Determine the (X, Y) coordinate at the center of the cell enclosing the given text.  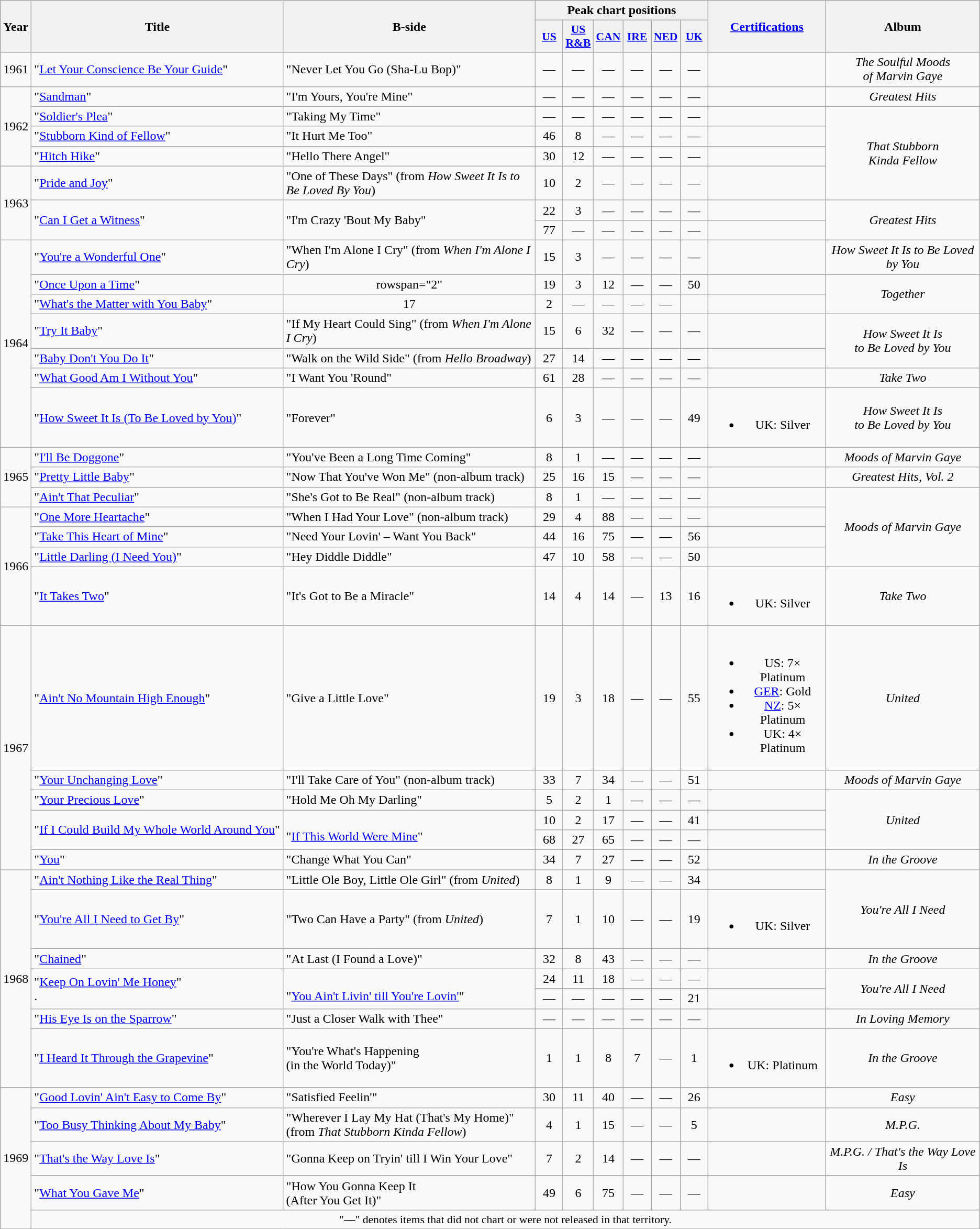
"Ain't That Peculiar" (157, 497)
1965 (16, 477)
"Little Darling (I Need You)" (157, 557)
"Two Can Have a Party" (from United) (409, 920)
"You're What's Happening(in the World Today)" (409, 1058)
1964 (16, 344)
"Just a Closer Walk with Thee" (409, 1018)
"Let Your Conscience Be Your Guide" (157, 69)
"Stubborn Kind of Fellow" (157, 136)
Title (157, 26)
Certifications (766, 26)
"It Takes Two" (157, 596)
1969 (16, 1158)
"Hey Diddle Diddle" (409, 557)
21 (694, 999)
1966 (16, 567)
"How Sweet It Is (To Be Loved by You)" (157, 418)
"Hold Me Oh My Darling" (409, 800)
"You've Been a Long Time Coming" (409, 457)
"Never Let You Go (Sha-Lu Bop)" (409, 69)
"I Want You 'Round" (409, 378)
"Baby Don't You Do It" (157, 358)
"One of These Days" (from How Sweet It Is to Be Loved By You) (409, 183)
"She's Got to Be Real" (non-album track) (409, 497)
"When I'm Alone I Cry" (from When I'm Alone I Cry) (409, 257)
"Your Unchanging Love" (157, 780)
US: 7× PlatinumGER: GoldNZ: 5× PlatinumUK: 4× Platinum (766, 697)
13 (666, 596)
"Hitch Hike" (157, 156)
"How You Gonna Keep It(After You Get It)" (409, 1193)
41 (694, 820)
US (550, 37)
58 (608, 557)
"You're a Wonderful One" (157, 257)
The Soulful Moodsof Marvin Gaye (903, 69)
"Pretty Little Baby" (157, 477)
"Too Busy Thinking About My Baby" (157, 1125)
"I'm Crazy 'Bout My Baby" (409, 220)
"If My Heart Could Sing" (from When I'm Alone I Cry) (409, 331)
"You" (157, 860)
M.P.G. / That's the Way Love Is (903, 1158)
1961 (16, 69)
"That's the Way Love Is" (157, 1158)
"At Last (I Found a Love)" (409, 959)
"You're All I Need to Get By" (157, 920)
"One More Heartache" (157, 517)
25 (550, 477)
68 (550, 840)
"Keep On Lovin' Me Honey". (157, 989)
UK (694, 37)
"Taking My Time" (409, 116)
"Forever" (409, 418)
44 (550, 537)
"I Heard It Through the Grapevine" (157, 1058)
"You Ain't Livin' till You're Lovin'" (409, 989)
M.P.G. (903, 1125)
22 (550, 210)
"Your Precious Love" (157, 800)
"Ain't Nothing Like the Real Thing" (157, 880)
"Good Lovin' Ain't Easy to Come By" (157, 1098)
52 (694, 860)
46 (550, 136)
Year (16, 26)
Peak chart positions (622, 10)
"Satisfied Feelin'" (409, 1098)
"Now That You've Won Me" (non-album track) (409, 477)
"Sandman" (157, 96)
"Need Your Lovin' – Want You Back" (409, 537)
"—" denotes items that did not chart or were not released in that territory. (506, 1219)
"What's the Matter with You Baby" (157, 304)
47 (550, 557)
"Take This Heart of Mine" (157, 537)
That StubbornKinda Fellow (903, 153)
"Wherever I Lay My Hat (That's My Home)" (from That Stubborn Kinda Fellow) (409, 1125)
"What Good Am I Without You" (157, 378)
"If This World Were Mine" (409, 829)
1962 (16, 126)
29 (550, 517)
"Once Upon a Time" (157, 284)
56 (694, 537)
24 (550, 979)
"Hello There Angel" (409, 156)
"When I Had Your Love" (non-album track) (409, 517)
"I'll Be Doggone" (157, 457)
Together (903, 294)
1963 (16, 203)
40 (608, 1098)
"Chained" (157, 959)
rowspan="2" (409, 284)
"What You Gave Me" (157, 1193)
NED (666, 37)
43 (608, 959)
Greatest Hits, Vol. 2 (903, 477)
B-side (409, 26)
88 (608, 517)
65 (608, 840)
UK: Platinum (766, 1058)
"If I Could Build My Whole World Around You" (157, 829)
"Give a Little Love" (409, 697)
"Soldier's Plea" (157, 116)
"Can I Get a Witness" (157, 220)
55 (694, 697)
Album (903, 26)
1968 (16, 979)
IRE (637, 37)
1967 (16, 748)
"Gonna Keep on Tryin' till I Win Your Love" (409, 1158)
"Little Ole Boy, Little Ole Girl" (from United) (409, 880)
"It's Got to Be a Miracle" (409, 596)
CAN (608, 37)
"I'm Yours, You're Mine" (409, 96)
26 (694, 1098)
51 (694, 780)
33 (550, 780)
61 (550, 378)
"Try It Baby" (157, 331)
"Change What You Can" (409, 860)
"I'll Take Care of You" (non-album track) (409, 780)
9 (608, 880)
"His Eye Is on the Sparrow" (157, 1018)
In Loving Memory (903, 1018)
"Ain't No Mountain High Enough" (157, 697)
How Sweet It Is to Be Loved by You (903, 257)
"Pride and Joy" (157, 183)
"It Hurt Me Too" (409, 136)
77 (550, 230)
USR&B (578, 37)
28 (578, 378)
"Walk on the Wild Side" (from Hello Broadway) (409, 358)
